From the cell containing the given text, extract its center point as [x, y] coordinate. 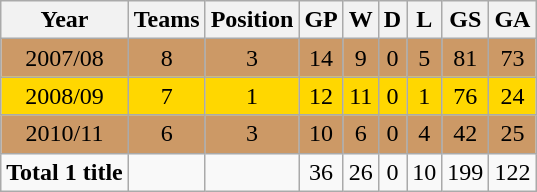
81 [466, 58]
L [424, 20]
42 [466, 134]
199 [466, 172]
76 [466, 96]
5 [424, 58]
2007/08 [65, 58]
4 [424, 134]
24 [512, 96]
36 [321, 172]
Year [65, 20]
W [360, 20]
12 [321, 96]
122 [512, 172]
Teams [166, 20]
25 [512, 134]
2010/11 [65, 134]
GA [512, 20]
2008/09 [65, 96]
8 [166, 58]
73 [512, 58]
GP [321, 20]
11 [360, 96]
7 [166, 96]
D [392, 20]
9 [360, 58]
Position [252, 20]
26 [360, 172]
14 [321, 58]
Total 1 title [65, 172]
GS [466, 20]
